Return the (x, y) coordinate for the center point of the cell that contains the specified text.  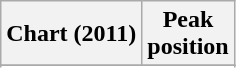
Chart (2011) (72, 34)
Peakposition (188, 34)
